Locate the cell with the specified text and output its [X, Y] center coordinate. 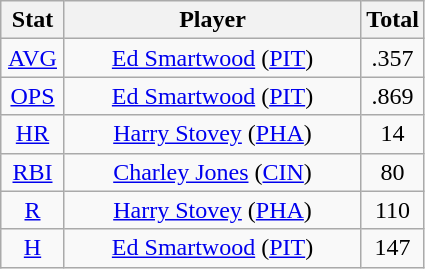
OPS [33, 96]
.869 [393, 96]
Total [393, 20]
80 [393, 172]
Player [212, 20]
.357 [393, 58]
110 [393, 210]
R [33, 210]
RBI [33, 172]
HR [33, 134]
147 [393, 248]
Charley Jones (CIN) [212, 172]
H [33, 248]
AVG [33, 58]
Stat [33, 20]
14 [393, 134]
